Return the [X, Y] coordinate for the center point of the cell that contains the specified text.  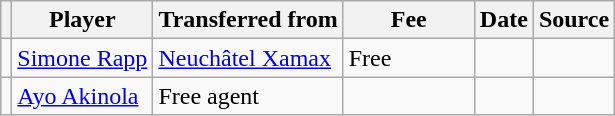
Simone Rapp [82, 58]
Free agent [248, 96]
Free [408, 58]
Player [82, 20]
Ayo Akinola [82, 96]
Date [504, 20]
Neuchâtel Xamax [248, 58]
Source [574, 20]
Fee [408, 20]
Transferred from [248, 20]
